Pinpoint the cell where the given text exists, returning its (X, Y) midpoint coordinate. 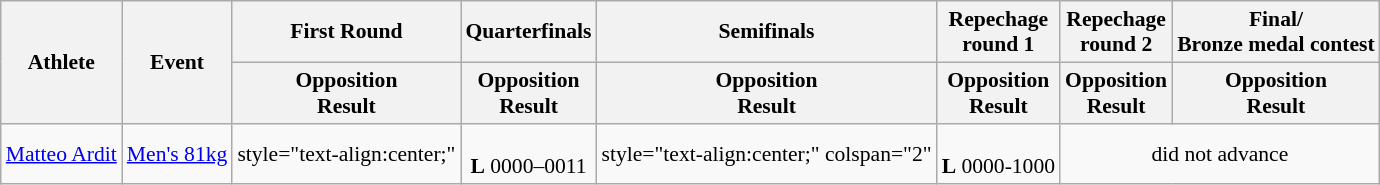
Quarterfinals (528, 32)
L 0000-1000 (998, 154)
style="text-align:center;" colspan="2" (767, 154)
Matteo Ardit (62, 154)
Semifinals (767, 32)
did not advance (1220, 154)
First Round (346, 32)
L 0000–0011 (528, 154)
Athlete (62, 62)
Repechage round 1 (998, 32)
Men's 81kg (178, 154)
Final/Bronze medal contest (1276, 32)
Event (178, 62)
Repechage round 2 (1116, 32)
style="text-align:center;" (346, 154)
